Pinpoint the cell where the given text exists, returning its [x, y] midpoint coordinate. 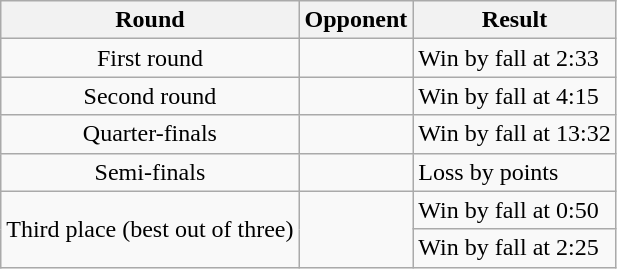
Win by fall at 13:32 [514, 134]
Win by fall at 2:33 [514, 58]
Loss by points [514, 172]
Second round [150, 96]
Semi-finals [150, 172]
Round [150, 20]
Third place (best out of three) [150, 229]
Win by fall at 2:25 [514, 248]
Result [514, 20]
Quarter-finals [150, 134]
Win by fall at 0:50 [514, 210]
Win by fall at 4:15 [514, 96]
First round [150, 58]
Opponent [356, 20]
